Return the [x, y] coordinate for the center point of the cell that contains the specified text.  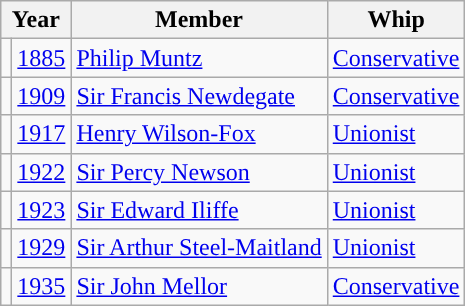
1922 [42, 172]
Sir Arthur Steel-Maitland [199, 248]
1917 [42, 134]
Year [36, 20]
1929 [42, 248]
1909 [42, 96]
1923 [42, 210]
Sir Francis Newdegate [199, 96]
1885 [42, 58]
Member [199, 20]
Henry Wilson-Fox [199, 134]
Philip Muntz [199, 58]
Sir John Mellor [199, 286]
Whip [396, 20]
Sir Percy Newson [199, 172]
1935 [42, 286]
Sir Edward Iliffe [199, 210]
